Capture the cell that displays the provided text and extract its [x, y] central coordinate. 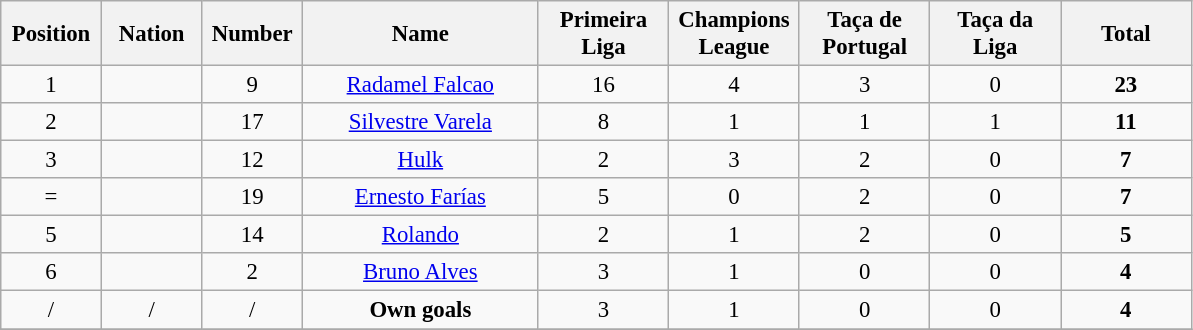
Total [1126, 34]
Radamel Falcao [421, 85]
8 [604, 122]
Primeira Liga [604, 34]
Rolando [421, 235]
17 [252, 122]
Nation [152, 34]
Name [421, 34]
12 [252, 160]
Position [52, 34]
Taça da Liga [996, 34]
19 [252, 197]
23 [1126, 85]
Champions League [734, 34]
Own goals [421, 310]
6 [52, 273]
9 [252, 85]
Bruno Alves [421, 273]
Number [252, 34]
Ernesto Farías [421, 197]
16 [604, 85]
Taça de Portugal [864, 34]
= [52, 197]
14 [252, 235]
Hulk [421, 160]
Silvestre Varela [421, 122]
11 [1126, 122]
